Search for the cell housing the specified text and yield its [X, Y] center coordinate. 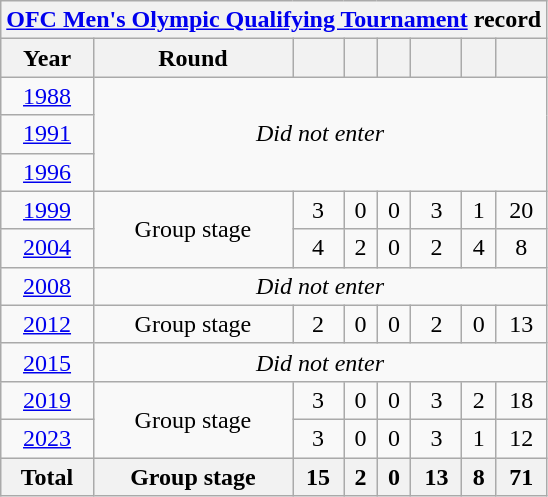
20 [522, 210]
Round [192, 58]
2012 [48, 324]
12 [522, 438]
Total [48, 477]
2023 [48, 438]
OFC Men's Olympic Qualifying Tournament record [274, 20]
2008 [48, 286]
71 [522, 477]
1991 [48, 134]
1988 [48, 96]
1996 [48, 172]
1999 [48, 210]
18 [522, 400]
2019 [48, 400]
15 [318, 477]
2015 [48, 362]
Year [48, 58]
2004 [48, 248]
